Find where the given text appears and provide that cell's center as [X, Y] coordinate. 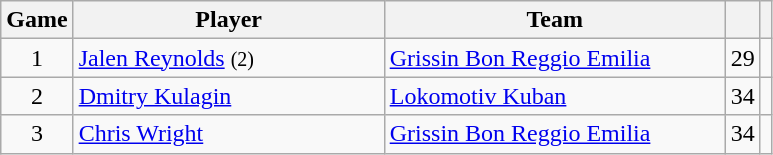
Lokomotiv Kuban [554, 96]
Dmitry Kulagin [228, 96]
Chris Wright [228, 134]
Jalen Reynolds (2) [228, 58]
2 [37, 96]
Team [554, 20]
Game [37, 20]
3 [37, 134]
Player [228, 20]
29 [742, 58]
1 [37, 58]
